Output the (x, y) coordinate of the center of the cell containing the given text.  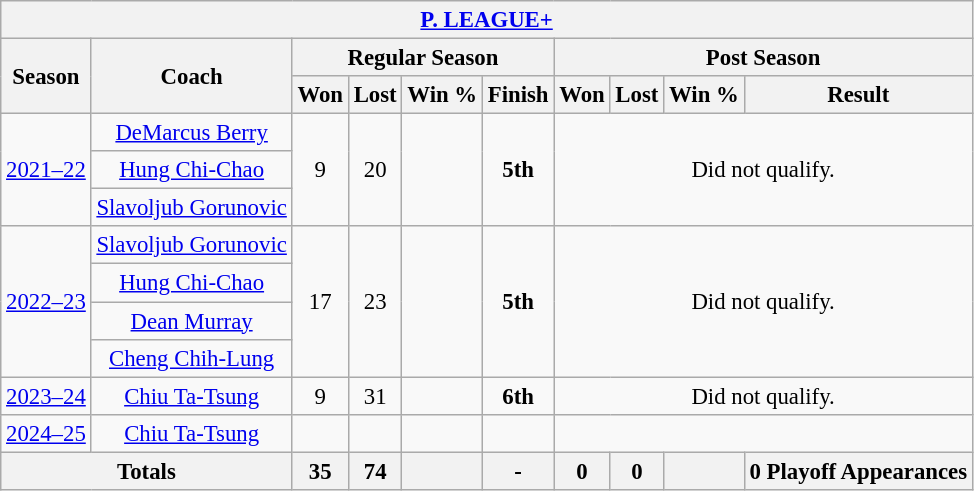
2024–25 (46, 433)
0 Playoff Appearances (858, 471)
Cheng Chih-Lung (192, 358)
6th (518, 396)
17 (320, 301)
35 (320, 471)
2022–23 (46, 301)
20 (375, 170)
Regular Season (423, 58)
Dean Murray (192, 321)
Post Season (764, 58)
- (518, 471)
74 (375, 471)
2021–22 (46, 170)
23 (375, 301)
2023–24 (46, 396)
Finish (518, 95)
Season (46, 76)
Coach (192, 76)
DeMarcus Berry (192, 133)
Result (858, 95)
31 (375, 396)
P. LEAGUE+ (487, 20)
Totals (146, 471)
